Return the (x, y) coordinate for the center point of the cell that contains the specified text.  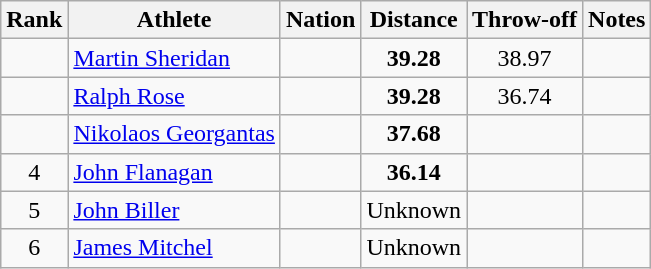
John Flanagan (174, 172)
36.14 (414, 172)
Athlete (174, 20)
37.68 (414, 134)
Distance (414, 20)
4 (34, 172)
Throw-off (525, 20)
Notes (617, 20)
Martin Sheridan (174, 58)
Nikolaos Georgantas (174, 134)
Nation (320, 20)
Rank (34, 20)
Ralph Rose (174, 96)
38.97 (525, 58)
John Biller (174, 210)
36.74 (525, 96)
6 (34, 248)
James Mitchel (174, 248)
5 (34, 210)
